Search for the cell housing the specified text and yield its (X, Y) center coordinate. 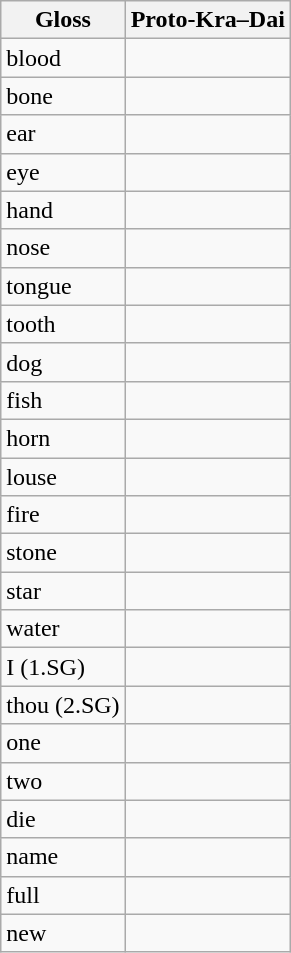
stone (63, 553)
Proto-Kra–Dai (208, 20)
star (63, 591)
die (63, 819)
Gloss (63, 20)
tooth (63, 324)
fish (63, 400)
one (63, 743)
dog (63, 362)
name (63, 857)
thou (2.SG) (63, 705)
horn (63, 438)
ear (63, 134)
tongue (63, 286)
two (63, 781)
nose (63, 248)
bone (63, 96)
louse (63, 477)
hand (63, 210)
fire (63, 515)
I (1.SG) (63, 667)
blood (63, 58)
eye (63, 172)
full (63, 895)
water (63, 629)
new (63, 933)
